Capture the cell that displays the provided text and extract its (X, Y) central coordinate. 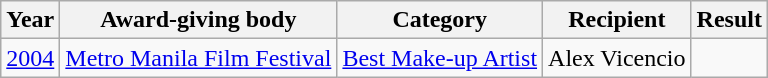
2004 (30, 58)
Year (30, 20)
Result (729, 20)
Recipient (617, 20)
Best Make-up Artist (440, 58)
Alex Vicencio (617, 58)
Category (440, 20)
Metro Manila Film Festival (198, 58)
Award-giving body (198, 20)
